Determine the [X, Y] coordinate at the center of the cell enclosing the given text.  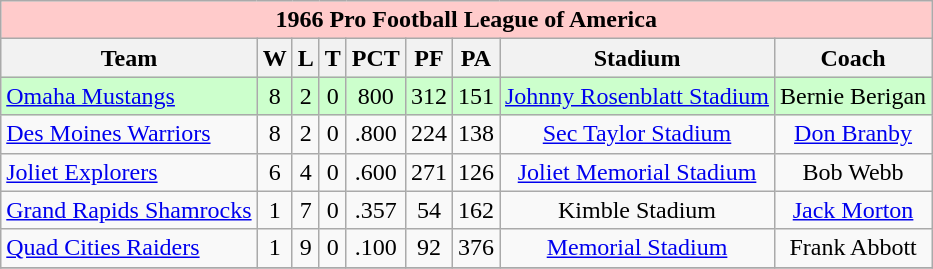
Des Moines Warriors [129, 134]
1966 Pro Football League of America [466, 20]
376 [476, 248]
Stadium [638, 58]
.800 [376, 134]
PA [476, 58]
L [306, 58]
Coach [854, 58]
151 [476, 96]
4 [306, 172]
Sec Taylor Stadium [638, 134]
Kimble Stadium [638, 210]
9 [306, 248]
138 [476, 134]
54 [428, 210]
Memorial Stadium [638, 248]
Omaha Mustangs [129, 96]
.100 [376, 248]
T [332, 58]
PCT [376, 58]
Joliet Memorial Stadium [638, 172]
Team [129, 58]
Grand Rapids Shamrocks [129, 210]
800 [376, 96]
312 [428, 96]
271 [428, 172]
PF [428, 58]
126 [476, 172]
Frank Abbott [854, 248]
Joliet Explorers [129, 172]
6 [274, 172]
.357 [376, 210]
.600 [376, 172]
224 [428, 134]
W [274, 58]
Quad Cities Raiders [129, 248]
Bob Webb [854, 172]
7 [306, 210]
Johnny Rosenblatt Stadium [638, 96]
Bernie Berigan [854, 96]
Don Branby [854, 134]
Jack Morton [854, 210]
162 [476, 210]
92 [428, 248]
